Identify which cell holds the provided text, then report its (X, Y) central coordinate. 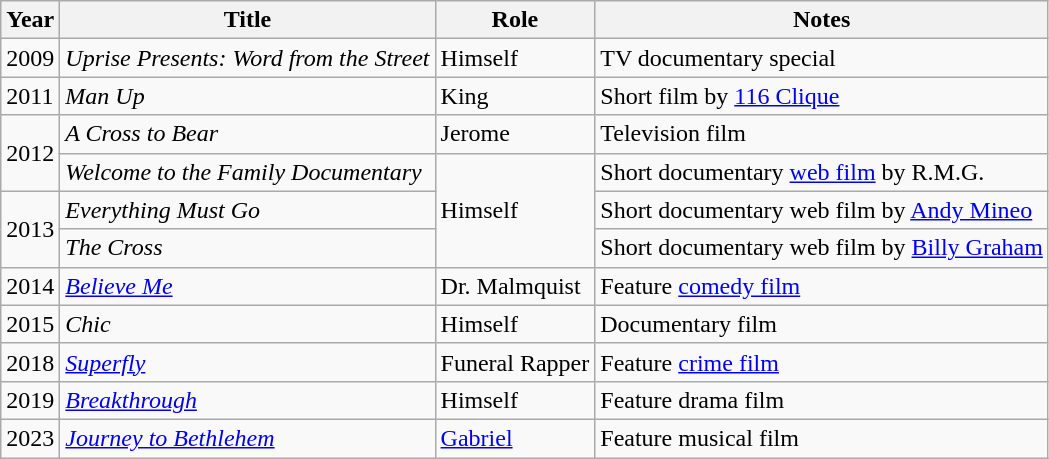
The Cross (248, 248)
2023 (30, 438)
Chic (248, 324)
Role (515, 20)
Short documentary web film by Billy Graham (822, 248)
2019 (30, 400)
TV documentary special (822, 58)
Believe Me (248, 286)
Television film (822, 134)
2018 (30, 362)
2012 (30, 153)
Superfly (248, 362)
Breakthrough (248, 400)
2014 (30, 286)
Funeral Rapper (515, 362)
Feature drama film (822, 400)
Feature comedy film (822, 286)
2009 (30, 58)
Year (30, 20)
Everything Must Go (248, 210)
King (515, 96)
Journey to Bethlehem (248, 438)
A Cross to Bear (248, 134)
Short film by 116 Clique (822, 96)
2015 (30, 324)
2011 (30, 96)
Dr. Malmquist (515, 286)
Documentary film (822, 324)
Uprise Presents: Word from the Street (248, 58)
Title (248, 20)
Feature musical film (822, 438)
Short documentary web film by Andy Mineo (822, 210)
Jerome (515, 134)
Welcome to the Family Documentary (248, 172)
Gabriel (515, 438)
Man Up (248, 96)
Notes (822, 20)
2013 (30, 229)
Feature crime film (822, 362)
Short documentary web film by R.M.G. (822, 172)
